Provide the (X, Y) coordinate of the cell's center where the given text is located.  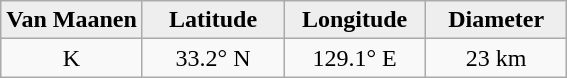
Van Maanen (72, 20)
K (72, 58)
129.1° E (355, 58)
Diameter (496, 20)
33.2° N (213, 58)
Longitude (355, 20)
23 km (496, 58)
Latitude (213, 20)
